Determine the (x, y) coordinate at the center of the cell enclosing the given text.  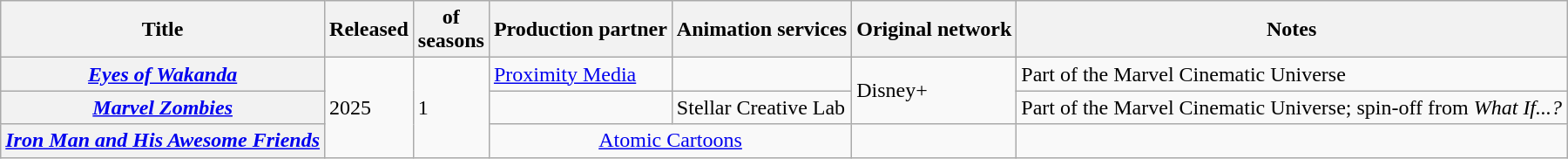
1 (451, 107)
Atomic Cartoons (670, 141)
Eyes of Wakanda (163, 74)
Marvel Zombies (163, 107)
Animation services (761, 30)
Disney+ (934, 91)
Production partner (580, 30)
Proximity Media (580, 74)
Notes (1292, 30)
Iron Man and His Awesome Friends (163, 141)
Part of the Marvel Cinematic Universe; spin-off from What If...? (1292, 107)
Stellar Creative Lab (761, 107)
ofseasons (451, 30)
Title (163, 30)
2025 (369, 107)
Original network (934, 30)
Released (369, 30)
Part of the Marvel Cinematic Universe (1292, 74)
